Capture the cell that displays the provided text and extract its [X, Y] central coordinate. 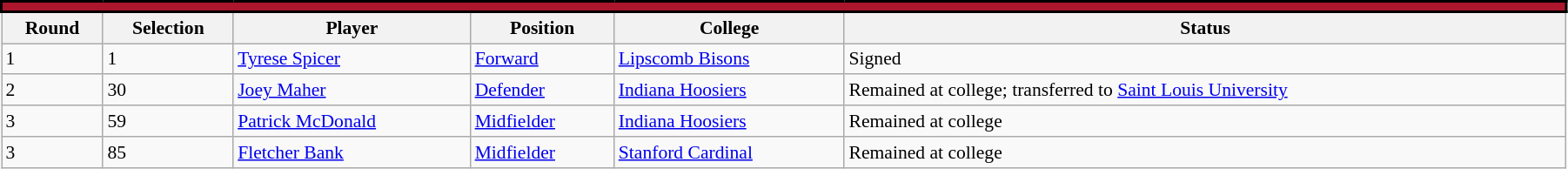
College [729, 28]
Signed [1204, 59]
Status [1204, 28]
Fletcher Bank [352, 152]
Position [543, 28]
30 [168, 91]
Joey Maher [352, 91]
Round [52, 28]
Forward [543, 59]
Selection [168, 28]
59 [168, 121]
Patrick McDonald [352, 121]
85 [168, 152]
Lipscomb Bisons [729, 59]
Tyrese Spicer [352, 59]
Player [352, 28]
Defender [543, 91]
Remained at college; transferred to Saint Louis University [1204, 91]
Stanford Cardinal [729, 152]
2 [52, 91]
